Scan for the cell matching the given text and deliver its (X, Y) coordinate at center. 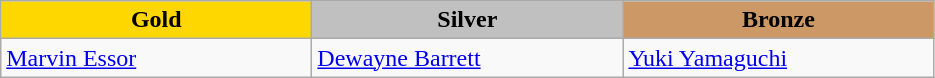
Silver (468, 20)
Marvin Essor (156, 58)
Dewayne Barrett (468, 58)
Bronze (778, 20)
Gold (156, 20)
Yuki Yamaguchi (778, 58)
